Determine the [X, Y] coordinate at the center of the cell enclosing the given text.  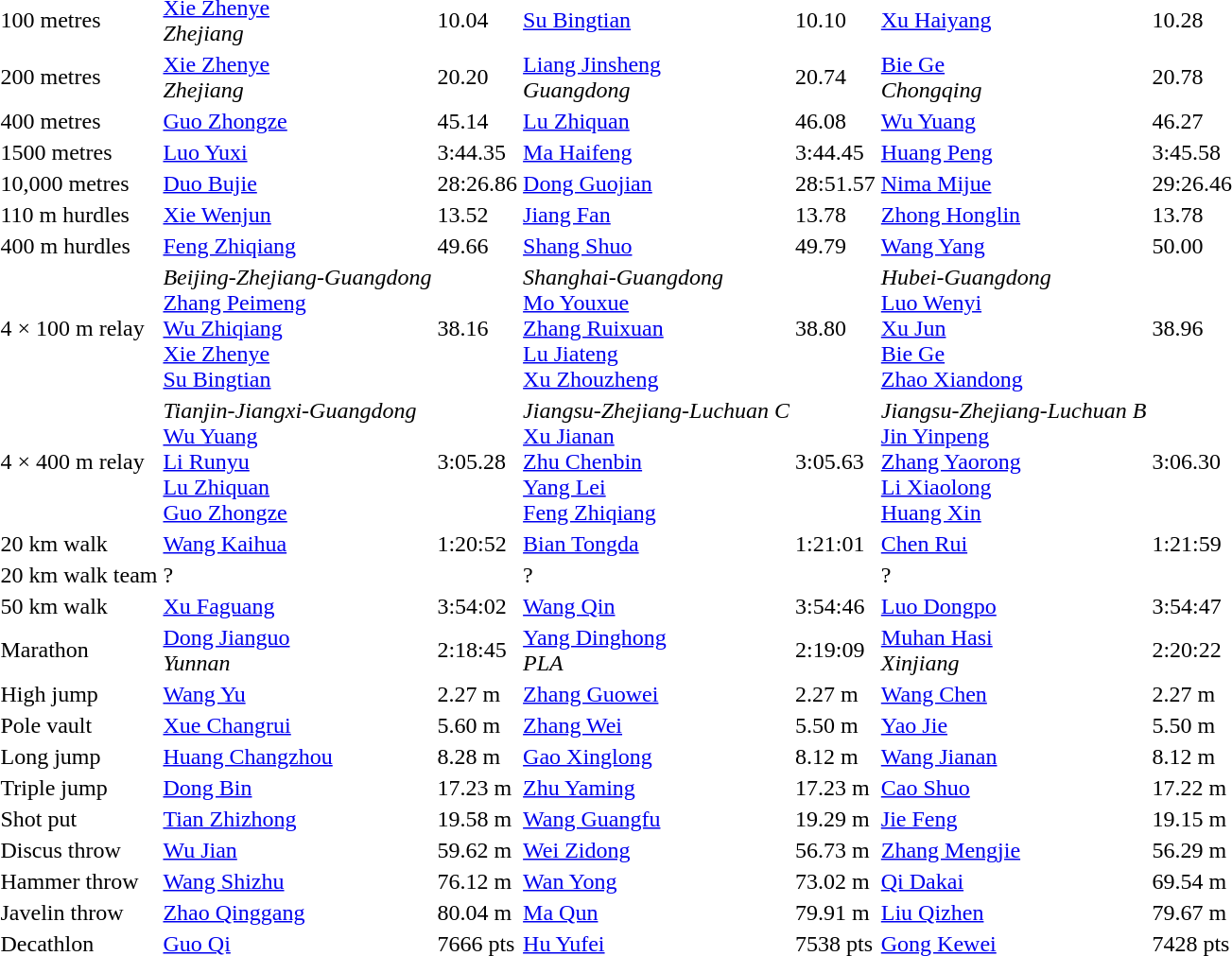
80.04 m [477, 913]
13.78 [836, 215]
45.14 [477, 121]
5.60 m [477, 725]
Zhu Yaming [656, 788]
20.20 [477, 78]
Liang JinshengGuangdong [656, 78]
Tianjin-Jiangxi-GuangdongWu YuangLi RunyuLu ZhiquanGuo Zhongze [297, 461]
Qi Dakai [1014, 881]
3:54:46 [836, 606]
8.28 m [477, 756]
76.12 m [477, 881]
Huang Peng [1014, 152]
20.74 [836, 78]
5.50 m [836, 725]
Wan Yong [656, 881]
Wang Yu [297, 694]
Chen Rui [1014, 544]
46.08 [836, 121]
Bian Tongda [656, 544]
Feng Zhiqiang [297, 246]
Yao Jie [1014, 725]
Zhang Guowei [656, 694]
38.80 [836, 328]
Xie Wenjun [297, 215]
Dong JianguoYunnan [297, 651]
Xie ZhenyeZhejiang [297, 78]
Bie GeChongqing [1014, 78]
Ma Qun [656, 913]
Hubei-GuangdongLuo WenyiXu JunBie GeZhao Xiandong [1014, 328]
1:20:52 [477, 544]
Tian Zhizhong [297, 819]
Ma Haifeng [656, 152]
49.79 [836, 246]
Wang Jianan [1014, 756]
Wu Yuang [1014, 121]
Lu Zhiquan [656, 121]
Beijing-Zhejiang-GuangdongZhang PeimengWu ZhiqiangXie ZhenyeSu Bingtian [297, 328]
59.62 m [477, 850]
Zhang Wei [656, 725]
Wang Qin [656, 606]
Huang Changzhou [297, 756]
Wu Jian [297, 850]
Gao Xinglong [656, 756]
38.16 [477, 328]
1:21:01 [836, 544]
Jiangsu-Zhejiang-Luchuan BJin YinpengZhang YaorongLi XiaolongHuang Xin [1014, 461]
Zhao Qinggang [297, 913]
Wang Shizhu [297, 881]
Wang Kaihua [297, 544]
28:26.86 [477, 183]
Dong Guojian [656, 183]
Dong Bin [297, 788]
Jiangsu-Zhejiang-Luchuan CXu JiananZhu ChenbinYang LeiFeng Zhiqiang [656, 461]
Jiang Fan [656, 215]
Jie Feng [1014, 819]
49.66 [477, 246]
Yang DinghongPLA [656, 651]
3:54:02 [477, 606]
19.29 m [836, 819]
Luo Dongpo [1014, 606]
Zhang Mengjie [1014, 850]
8.12 m [836, 756]
79.91 m [836, 913]
13.52 [477, 215]
Wang Chen [1014, 694]
Luo Yuxi [297, 152]
Shang Shuo [656, 246]
Wang Yang [1014, 246]
2:18:45 [477, 651]
Liu Qizhen [1014, 913]
2:19:09 [836, 651]
Wang Guangfu [656, 819]
Xu Faguang [297, 606]
19.58 m [477, 819]
28:51.57 [836, 183]
Zhong Honglin [1014, 215]
3:05.63 [836, 461]
3:05.28 [477, 461]
Wei Zidong [656, 850]
3:44.35 [477, 152]
73.02 m [836, 881]
Shanghai-GuangdongMo YouxueZhang RuixuanLu JiatengXu Zhouzheng [656, 328]
Duo Bujie [297, 183]
Cao Shuo [1014, 788]
Muhan HasiXinjiang [1014, 651]
3:44.45 [836, 152]
Nima Mijue [1014, 183]
56.73 m [836, 850]
Xue Changrui [297, 725]
Guo Zhongze [297, 121]
